For the text-containing cell, return its midpoint in (x, y) coordinate format. 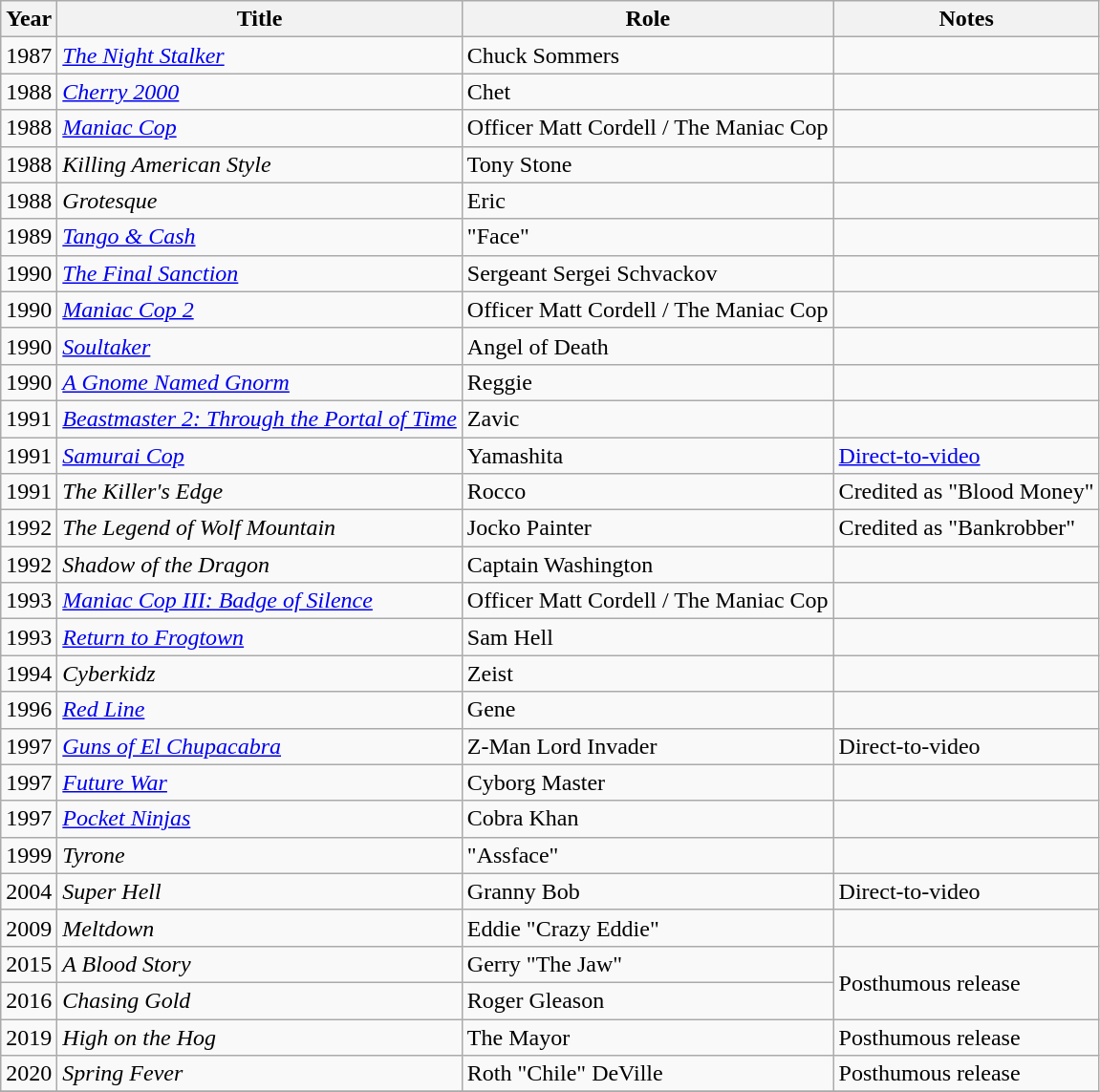
Maniac Cop (260, 128)
Samurai Cop (260, 456)
The Legend of Wolf Mountain (260, 528)
High on the Hog (260, 1037)
Red Line (260, 710)
Pocket Ninjas (260, 819)
Maniac Cop III: Badge of Silence (260, 601)
Grotesque (260, 201)
The Mayor (648, 1037)
Beastmaster 2: Through the Portal of Time (260, 418)
1989 (29, 237)
Zeist (648, 674)
Chet (648, 92)
Yamashita (648, 456)
Soultaker (260, 346)
Jocko Painter (648, 528)
Chasing Gold (260, 1000)
Cobra Khan (648, 819)
Meltdown (260, 928)
A Gnome Named Gnorm (260, 382)
Tyrone (260, 855)
Reggie (648, 382)
Credited as "Bankrobber" (966, 528)
1994 (29, 674)
A Blood Story (260, 964)
1987 (29, 55)
Rocco (648, 492)
Chuck Sommers (648, 55)
Maniac Cop 2 (260, 310)
Killing American Style (260, 164)
Future War (260, 782)
Roger Gleason (648, 1000)
2004 (29, 891)
Zavic (648, 418)
"Face" (648, 237)
Return to Frogtown (260, 637)
"Assface" (648, 855)
Roth "Chile" DeVille (648, 1074)
2019 (29, 1037)
Sergeant Sergei Schvackov (648, 273)
The Final Sanction (260, 273)
Shadow of the Dragon (260, 565)
2015 (29, 964)
Granny Bob (648, 891)
Z-Man Lord Invader (648, 746)
Cherry 2000 (260, 92)
Cyborg Master (648, 782)
Sam Hell (648, 637)
Notes (966, 19)
Gerry "The Jaw" (648, 964)
Tango & Cash (260, 237)
2016 (29, 1000)
1996 (29, 710)
Captain Washington (648, 565)
Guns of El Chupacabra (260, 746)
The Killer's Edge (260, 492)
Angel of Death (648, 346)
Year (29, 19)
Tony Stone (648, 164)
Eric (648, 201)
Cyberkidz (260, 674)
2020 (29, 1074)
Role (648, 19)
Gene (648, 710)
Credited as "Blood Money" (966, 492)
Spring Fever (260, 1074)
Super Hell (260, 891)
1999 (29, 855)
The Night Stalker (260, 55)
2009 (29, 928)
Title (260, 19)
Eddie "Crazy Eddie" (648, 928)
